From the cell containing the given text, extract its center point as [x, y] coordinate. 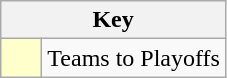
Teams to Playoffs [134, 58]
Key [114, 20]
